Identify which cell holds the provided text, then report its [X, Y] central coordinate. 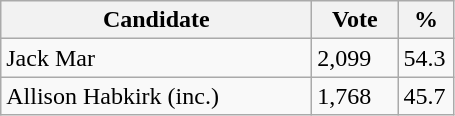
54.3 [426, 58]
% [426, 20]
1,768 [355, 96]
2,099 [355, 58]
45.7 [426, 96]
Vote [355, 20]
Candidate [156, 20]
Allison Habkirk (inc.) [156, 96]
Jack Mar [156, 58]
